Determine the (x, y) coordinate at the center of the cell enclosing the given text.  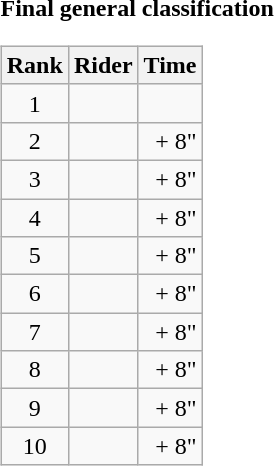
7 (34, 332)
8 (34, 370)
1 (34, 103)
9 (34, 408)
10 (34, 446)
6 (34, 294)
Rider (103, 65)
Rank (34, 65)
2 (34, 141)
Time (170, 65)
3 (34, 179)
5 (34, 256)
4 (34, 217)
